Extract the (x, y) coordinate from the center of the cell holding the provided text.  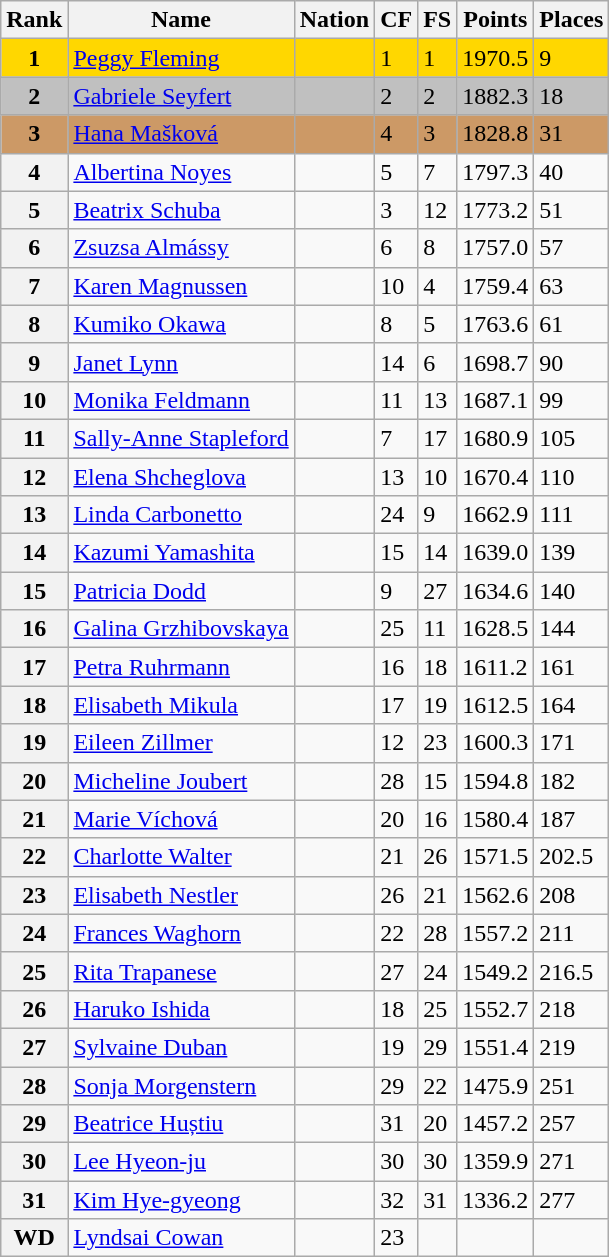
Galina Grzhibovskaya (181, 629)
216.5 (572, 971)
1359.9 (496, 1162)
40 (572, 172)
1773.2 (496, 210)
1882.3 (496, 96)
1680.9 (496, 438)
Marie Víchová (181, 819)
Elisabeth Nestler (181, 895)
Micheline Joubert (181, 781)
111 (572, 515)
Sally-Anne Stapleford (181, 438)
171 (572, 743)
Patricia Dodd (181, 591)
1628.5 (496, 629)
1687.1 (496, 400)
63 (572, 286)
1571.5 (496, 857)
1557.2 (496, 933)
Janet Lynn (181, 362)
1612.5 (496, 705)
1594.8 (496, 781)
Lee Hyeon-ju (181, 1162)
Peggy Fleming (181, 58)
182 (572, 781)
Kumiko Okawa (181, 324)
Rita Trapanese (181, 971)
32 (396, 1200)
1757.0 (496, 248)
Places (572, 20)
164 (572, 705)
Sylvaine Duban (181, 1047)
99 (572, 400)
Kazumi Yamashita (181, 553)
1580.4 (496, 819)
Beatrice Huștiu (181, 1124)
1549.2 (496, 971)
Karen Magnussen (181, 286)
208 (572, 895)
Charlotte Walter (181, 857)
161 (572, 667)
Rank (34, 20)
1639.0 (496, 553)
251 (572, 1085)
1797.3 (496, 172)
144 (572, 629)
218 (572, 1009)
Gabriele Seyfert (181, 96)
Beatrix Schuba (181, 210)
Petra Ruhrmann (181, 667)
1759.4 (496, 286)
271 (572, 1162)
Albertina Noyes (181, 172)
1763.6 (496, 324)
Elena Shcheglova (181, 477)
Lyndsai Cowan (181, 1238)
Eileen Zillmer (181, 743)
187 (572, 819)
CF (396, 20)
1698.7 (496, 362)
1970.5 (496, 58)
1551.4 (496, 1047)
1634.6 (496, 591)
110 (572, 477)
61 (572, 324)
51 (572, 210)
1828.8 (496, 134)
105 (572, 438)
139 (572, 553)
1336.2 (496, 1200)
90 (572, 362)
Elisabeth Mikula (181, 705)
211 (572, 933)
277 (572, 1200)
1562.6 (496, 895)
57 (572, 248)
Nation (334, 20)
Linda Carbonetto (181, 515)
140 (572, 591)
Haruko Ishida (181, 1009)
WD (34, 1238)
Sonja Morgenstern (181, 1085)
Monika Feldmann (181, 400)
1600.3 (496, 743)
Name (181, 20)
202.5 (572, 857)
Hana Mašková (181, 134)
FS (438, 20)
1670.4 (496, 477)
Kim Hye-gyeong (181, 1200)
1662.9 (496, 515)
Points (496, 20)
Zsuzsa Almássy (181, 248)
257 (572, 1124)
1552.7 (496, 1009)
219 (572, 1047)
Frances Waghorn (181, 933)
1457.2 (496, 1124)
1611.2 (496, 667)
1475.9 (496, 1085)
